Output the [X, Y] coordinate of the center of the cell containing the given text.  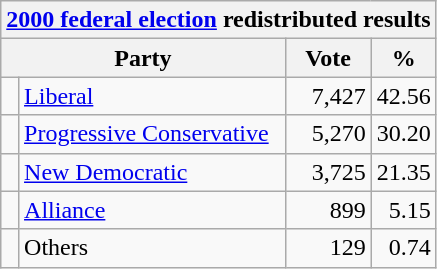
0.74 [404, 248]
30.20 [404, 134]
5,270 [328, 134]
42.56 [404, 96]
Alliance [152, 210]
Progressive Conservative [152, 134]
Vote [328, 58]
% [404, 58]
2000 federal election redistributed results [218, 20]
New Democratic [152, 172]
899 [328, 210]
7,427 [328, 96]
129 [328, 248]
3,725 [328, 172]
Party [143, 58]
Others [152, 248]
5.15 [404, 210]
Liberal [152, 96]
21.35 [404, 172]
